Output the [X, Y] coordinate of the center of the cell containing the given text.  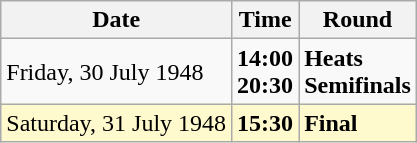
15:30 [266, 123]
Date [116, 20]
Saturday, 31 July 1948 [116, 123]
Final [358, 123]
14:0020:30 [266, 72]
HeatsSemifinals [358, 72]
Friday, 30 July 1948 [116, 72]
Round [358, 20]
Time [266, 20]
